Provide the [X, Y] coordinate of the cell's center where the given text is located.  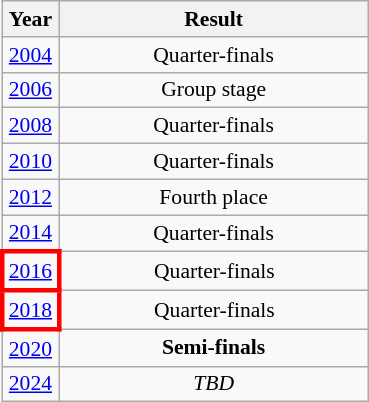
2006 [30, 90]
Result [214, 19]
2008 [30, 126]
2014 [30, 234]
2010 [30, 162]
TBD [214, 384]
2012 [30, 197]
Semi-finals [214, 348]
2004 [30, 55]
Year [30, 19]
Group stage [214, 90]
2016 [30, 272]
2020 [30, 348]
2018 [30, 310]
2024 [30, 384]
Fourth place [214, 197]
